Find where the given text appears and provide that cell's center as (X, Y) coordinate. 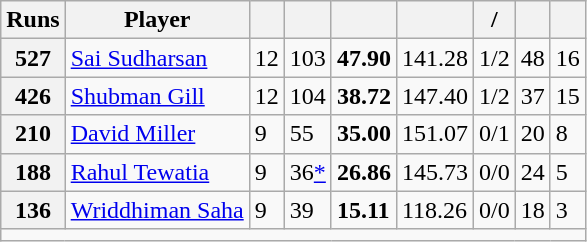
Rahul Tewatia (157, 172)
0/1 (494, 134)
36* (308, 172)
20 (532, 134)
103 (308, 58)
18 (532, 210)
David Miller (157, 134)
55 (308, 134)
147.40 (434, 96)
47.90 (364, 58)
35.00 (364, 134)
Player (157, 20)
16 (568, 58)
38.72 (364, 96)
210 (33, 134)
8 (568, 134)
3 (568, 210)
Wriddhiman Saha (157, 210)
426 (33, 96)
37 (532, 96)
188 (33, 172)
527 (33, 58)
145.73 (434, 172)
/ (494, 20)
Sai Sudharsan (157, 58)
141.28 (434, 58)
39 (308, 210)
118.26 (434, 210)
104 (308, 96)
15.11 (364, 210)
15 (568, 96)
Runs (33, 20)
136 (33, 210)
151.07 (434, 134)
24 (532, 172)
5 (568, 172)
48 (532, 58)
Shubman Gill (157, 96)
26.86 (364, 172)
